Capture the cell that displays the provided text and extract its (x, y) central coordinate. 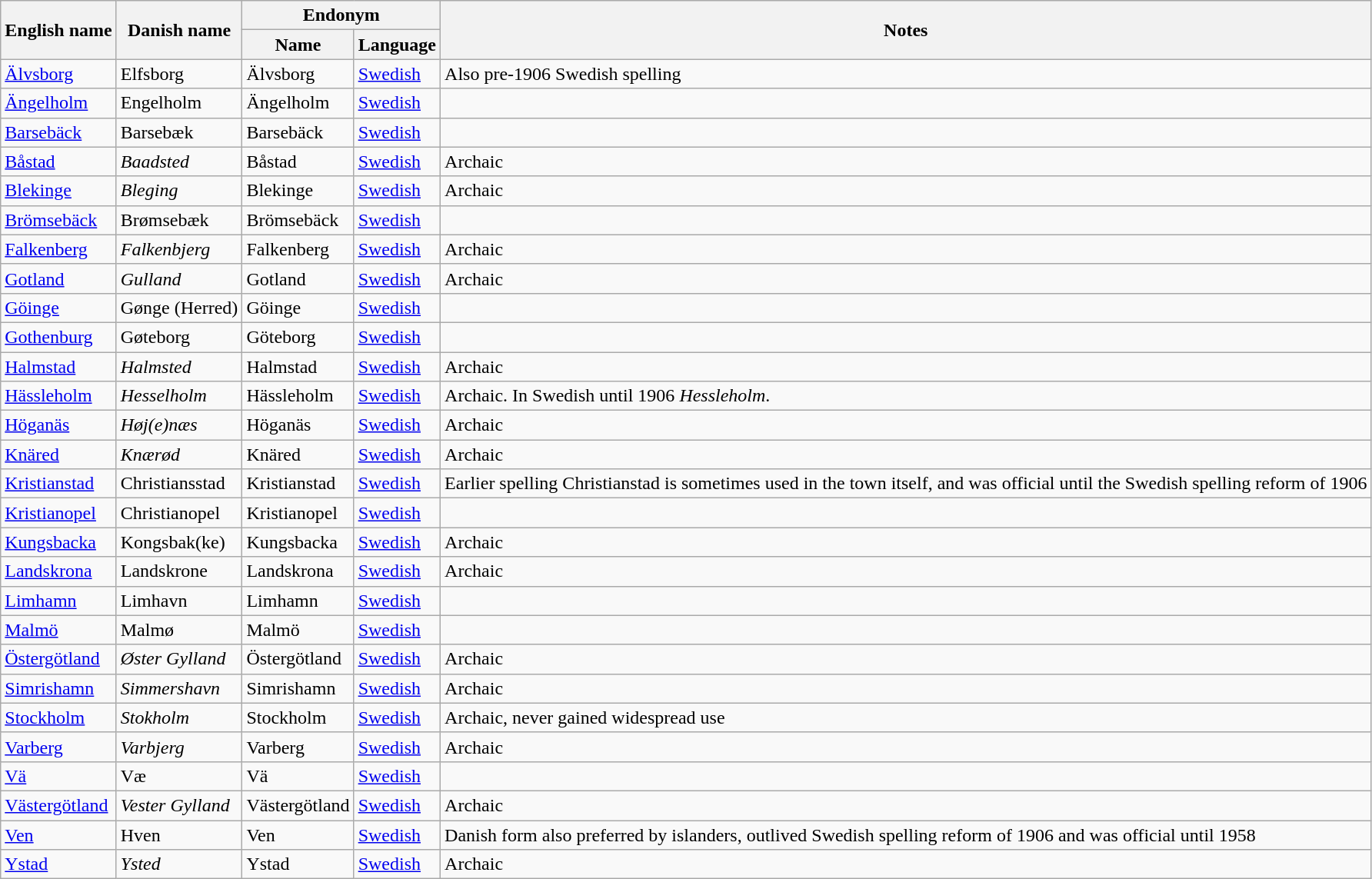
Høj(e)næs (179, 425)
Archaic, never gained widespread use (906, 718)
English name (58, 30)
Falkenbjerg (179, 249)
Ysted (179, 864)
Danish form also preferred by islanders, outlived Swedish spelling reform of 1906 and was official until 1958 (906, 834)
Gøteborg (179, 337)
Danish name (179, 30)
Gulland (179, 278)
Barsebæk (179, 132)
Limhavn (179, 601)
Name (298, 45)
Notes (906, 30)
Elfsborg (179, 74)
Hven (179, 834)
Christiansstad (179, 484)
Væ (179, 776)
Halmsted (179, 367)
Gønge (Herred) (179, 308)
Endonym (341, 15)
Brømsebæk (179, 220)
Hesselholm (179, 396)
Vester Gylland (179, 805)
Simmershavn (179, 688)
Göteborg (298, 337)
Also pre-1906 Swedish spelling (906, 74)
Varbjerg (179, 747)
Landskrone (179, 571)
Engelholm (179, 103)
Bleging (179, 191)
Kongsbak(ke) (179, 542)
Language (397, 45)
Baadsted (179, 161)
Earlier spelling Christianstad is sometimes used in the town itself, and was official until the Swedish spelling reform of 1906 (906, 484)
Øster Gylland (179, 659)
Knærød (179, 454)
Christianopel (179, 513)
Stokholm (179, 718)
Malmø (179, 630)
Gothenburg (58, 337)
Archaic. In Swedish until 1906 Hessleholm. (906, 396)
